Locate the cell with the specified text and output its (X, Y) center coordinate. 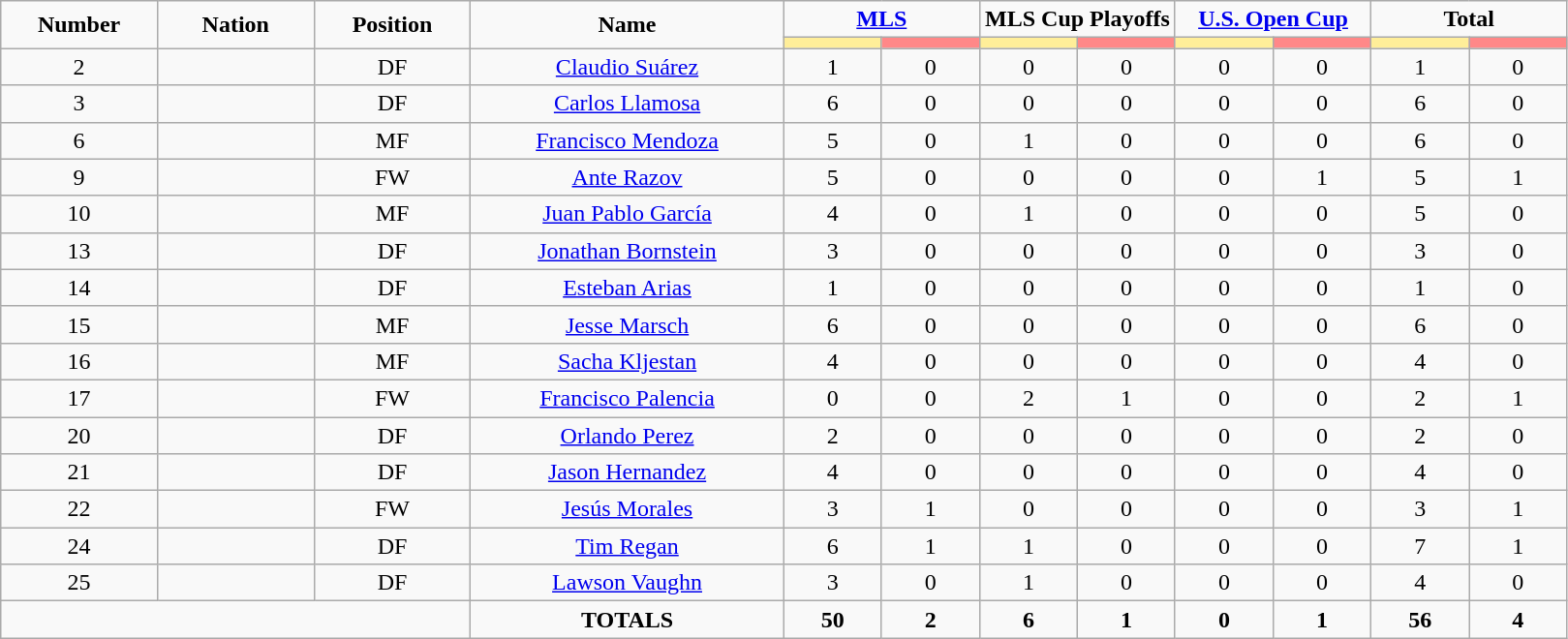
24 (79, 546)
U.S. Open Cup (1273, 19)
50 (833, 620)
Ante Razov (628, 177)
Name (628, 25)
Nation (235, 25)
14 (79, 288)
MLS (881, 19)
Position (392, 25)
56 (1420, 620)
Sacha Kljestan (628, 361)
25 (79, 583)
7 (1420, 546)
20 (79, 435)
Juan Pablo García (628, 214)
21 (79, 472)
Jason Hernandez (628, 472)
Orlando Perez (628, 435)
Lawson Vaughn (628, 583)
Francisco Palencia (628, 398)
13 (79, 251)
TOTALS (628, 620)
16 (79, 361)
MLS Cup Playoffs (1077, 19)
Jesús Morales (628, 509)
17 (79, 398)
9 (79, 177)
Claudio Suárez (628, 67)
Jesse Marsch (628, 324)
15 (79, 324)
Tim Regan (628, 546)
Number (79, 25)
22 (79, 509)
Total (1469, 19)
10 (79, 214)
Jonathan Bornstein (628, 251)
Carlos Llamosa (628, 104)
Francisco Mendoza (628, 140)
Esteban Arias (628, 288)
